From the cell containing the given text, extract its center point as (x, y) coordinate. 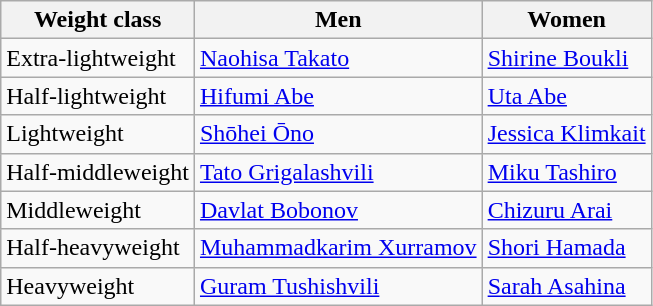
Chizuru Arai (566, 210)
Lightweight (98, 134)
Weight class (98, 20)
Extra-lightweight (98, 58)
Naohisa Takato (338, 58)
Jessica Klimkait (566, 134)
Shōhei Ōno (338, 134)
Shori Hamada (566, 248)
Half-lightweight (98, 96)
Women (566, 20)
Guram Tushishvili (338, 286)
Tato Grigalashvili (338, 172)
Miku Tashiro (566, 172)
Shirine Boukli (566, 58)
Heavyweight (98, 286)
Muhammadkarim Xurramov (338, 248)
Half-middleweight (98, 172)
Half-heavyweight (98, 248)
Hifumi Abe (338, 96)
Uta Abe (566, 96)
Middleweight (98, 210)
Men (338, 20)
Davlat Bobonov (338, 210)
Sarah Asahina (566, 286)
